Identify which cell holds the provided text, then report its [x, y] central coordinate. 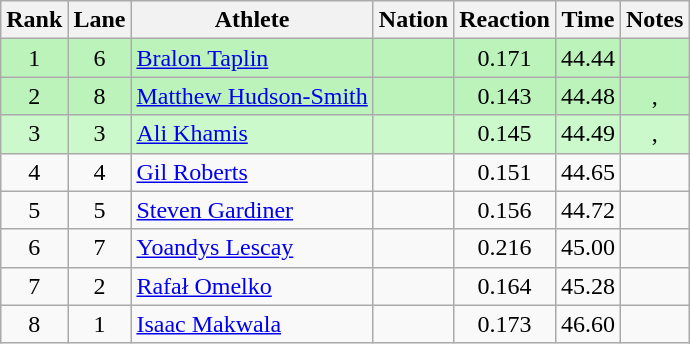
Bralon Taplin [252, 58]
Time [588, 20]
Reaction [505, 20]
46.60 [588, 324]
0.151 [505, 172]
0.164 [505, 286]
0.216 [505, 248]
45.28 [588, 286]
44.48 [588, 96]
44.72 [588, 210]
Gil Roberts [252, 172]
Lane [100, 20]
Rafał Omelko [252, 286]
0.143 [505, 96]
44.44 [588, 58]
Rank [34, 20]
Athlete [252, 20]
Ali Khamis [252, 134]
Steven Gardiner [252, 210]
45.00 [588, 248]
0.156 [505, 210]
0.145 [505, 134]
Notes [655, 20]
Matthew Hudson-Smith [252, 96]
Isaac Makwala [252, 324]
Yoandys Lescay [252, 248]
0.173 [505, 324]
44.65 [588, 172]
44.49 [588, 134]
0.171 [505, 58]
Nation [413, 20]
